For the text-containing cell, return its midpoint in (x, y) coordinate format. 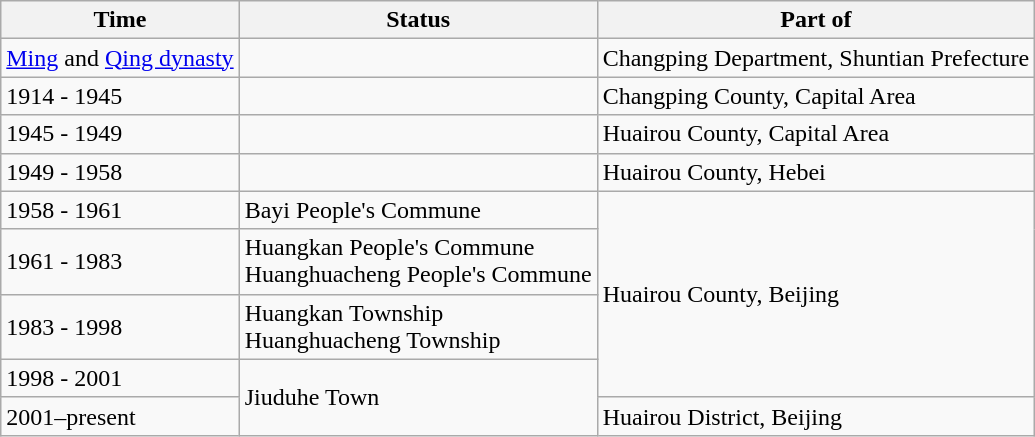
1914 - 1945 (120, 96)
1945 - 1949 (120, 134)
Ming and Qing dynasty (120, 58)
Part of (816, 20)
Huangkan TownshipHuanghuacheng Township (418, 326)
Bayi People's Commune (418, 210)
Huangkan People's CommuneHuanghuacheng People's Commune (418, 262)
Status (418, 20)
Huairou County, Capital Area (816, 134)
Changping County, Capital Area (816, 96)
1961 - 1983 (120, 262)
1983 - 1998 (120, 326)
1998 - 2001 (120, 378)
Changping Department, Shuntian Prefecture (816, 58)
Time (120, 20)
1949 - 1958 (120, 172)
Huairou County, Hebei (816, 172)
2001–present (120, 416)
Huairou District, Beijing (816, 416)
1958 - 1961 (120, 210)
Jiuduhe Town (418, 397)
Huairou County, Beijing (816, 294)
